Search for the cell housing the specified text and yield its [x, y] center coordinate. 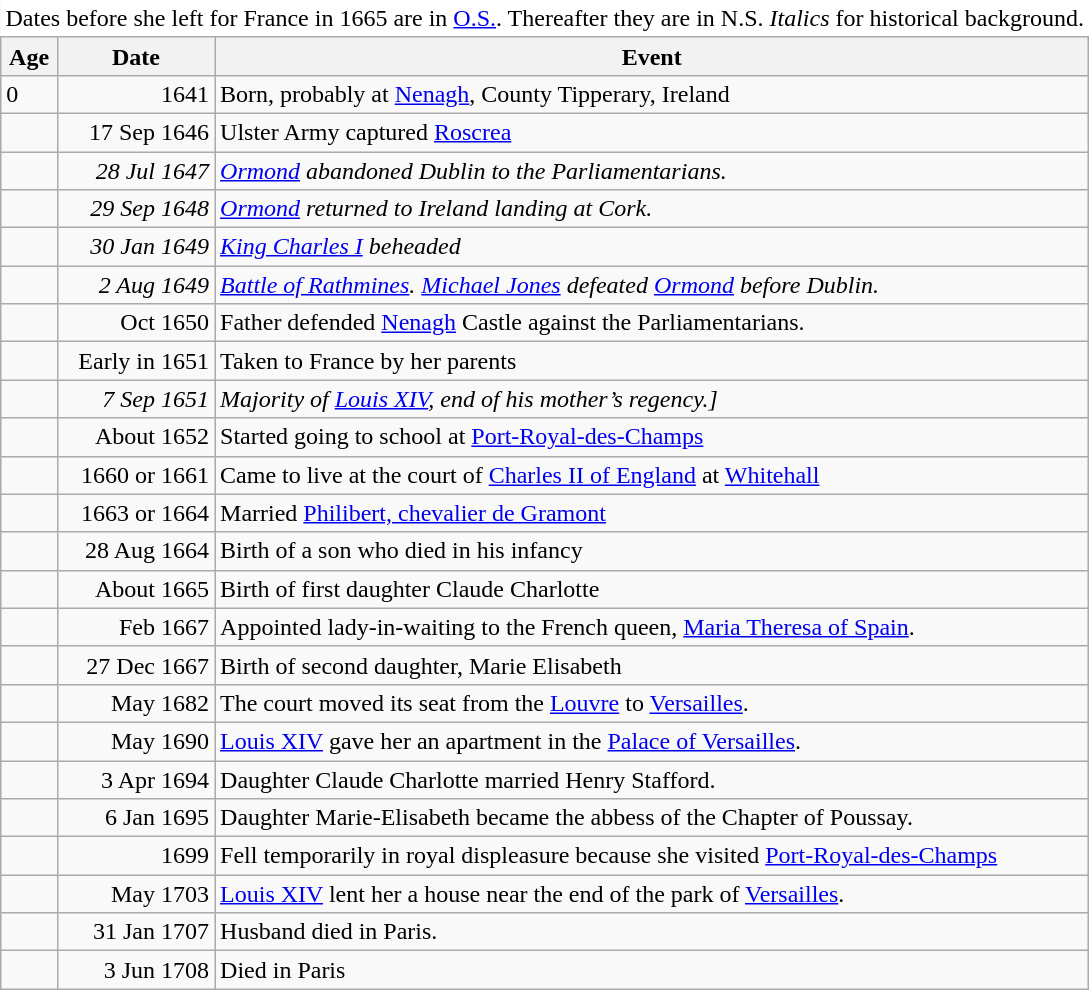
Birth of second daughter, Marie Elisabeth [652, 665]
Born, probably at Nenagh, County Tipperary, Ireland [652, 94]
Died in Paris [652, 970]
May 1690 [136, 741]
1641 [136, 94]
28 Aug 1664 [136, 551]
1663 or 1664 [136, 513]
Birth of first daughter Claude Charlotte [652, 589]
King Charles I beheaded [652, 247]
Dates before she left for France in 1665 are in O.S.. Thereafter they are in N.S. Italics for historical background. [545, 18]
7 Sep 1651 [136, 399]
Husband died in Paris. [652, 932]
Daughter Claude Charlotte married Henry Stafford. [652, 779]
Birth of a son who died in his infancy [652, 551]
The court moved its seat from the Louvre to Versailles. [652, 703]
29 Sep 1648 [136, 209]
About 1665 [136, 589]
17 Sep 1646 [136, 132]
May 1703 [136, 894]
Appointed lady-in-waiting to the French queen, Maria Theresa of Spain. [652, 627]
Taken to France by her parents [652, 361]
Feb 1667 [136, 627]
0 [30, 94]
Oct 1650 [136, 323]
Ormond abandoned Dublin to the Parliamentarians. [652, 171]
Louis XIV lent her a house near the end of the park of Versailles. [652, 894]
Came to live at the court of Charles II of England at Whitehall [652, 475]
About 1652 [136, 437]
Ormond returned to Ireland landing at Cork. [652, 209]
Event [652, 56]
Battle of Rathmines. Michael Jones defeated Ormond before Dublin. [652, 285]
Majority of Louis XIV, end of his mother’s regency.] [652, 399]
Father defended Nenagh Castle against the Parliamentarians. [652, 323]
31 Jan 1707 [136, 932]
Ulster Army captured Roscrea [652, 132]
3 Jun 1708 [136, 970]
30 Jan 1649 [136, 247]
Started going to school at Port-Royal-des-Champs [652, 437]
May 1682 [136, 703]
Age [30, 56]
6 Jan 1695 [136, 818]
Daughter Marie-Elisabeth became the abbess of the Chapter of Poussay. [652, 818]
Louis XIV gave her an apartment in the Palace of Versailles. [652, 741]
1699 [136, 856]
2 Aug 1649 [136, 285]
Fell temporarily in royal displeasure because she visited Port-Royal-des-Champs [652, 856]
Date [136, 56]
3 Apr 1694 [136, 779]
Married Philibert, chevalier de Gramont [652, 513]
1660 or 1661 [136, 475]
28 Jul 1647 [136, 171]
27 Dec 1667 [136, 665]
Early in 1651 [136, 361]
